Find where the given text appears and provide that cell's center as [x, y] coordinate. 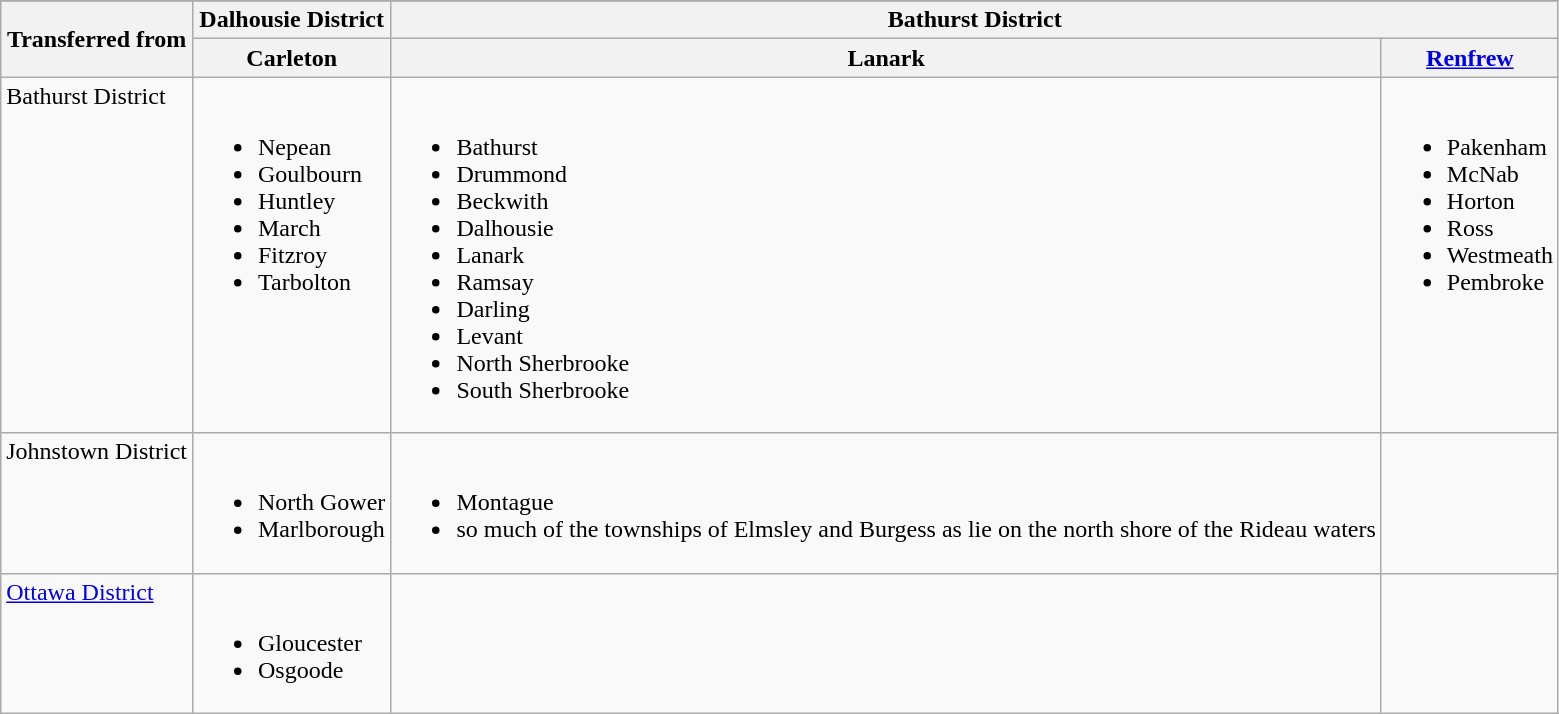
Transferred from [97, 39]
Ottawa District [97, 643]
Montagueso much of the townships of Elmsley and Burgess as lie on the north shore of the Rideau waters [886, 503]
Renfrew [1470, 58]
NepeanGoulbournHuntleyMarchFitzroyTarbolton [291, 255]
PakenhamMcNabHortonRossWestmeathPembroke [1470, 255]
GloucesterOsgoode [291, 643]
Lanark [886, 58]
North GowerMarlborough [291, 503]
Johnstown District [97, 503]
Carleton [291, 58]
BathurstDrummondBeckwithDalhousieLanarkRamsayDarlingLevantNorth SherbrookeSouth Sherbrooke [886, 255]
Dalhousie District [291, 20]
